Scan for the cell matching the given text and deliver its [X, Y] coordinate at center. 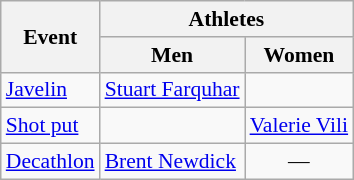
Valerie Vili [300, 126]
Event [50, 36]
Women [300, 55]
— [300, 162]
Javelin [50, 90]
Athletes [227, 19]
Decathlon [50, 162]
Men [172, 55]
Stuart Farquhar [172, 90]
Brent Newdick [172, 162]
Shot put [50, 126]
